Provide the [X, Y] coordinate of the cell's center where the given text is located.  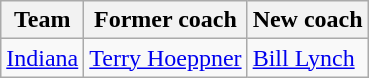
Former coach [166, 20]
Terry Hoeppner [166, 58]
Team [42, 20]
Bill Lynch [308, 58]
Indiana [42, 58]
New coach [308, 20]
